Search for the cell housing the specified text and yield its (x, y) center coordinate. 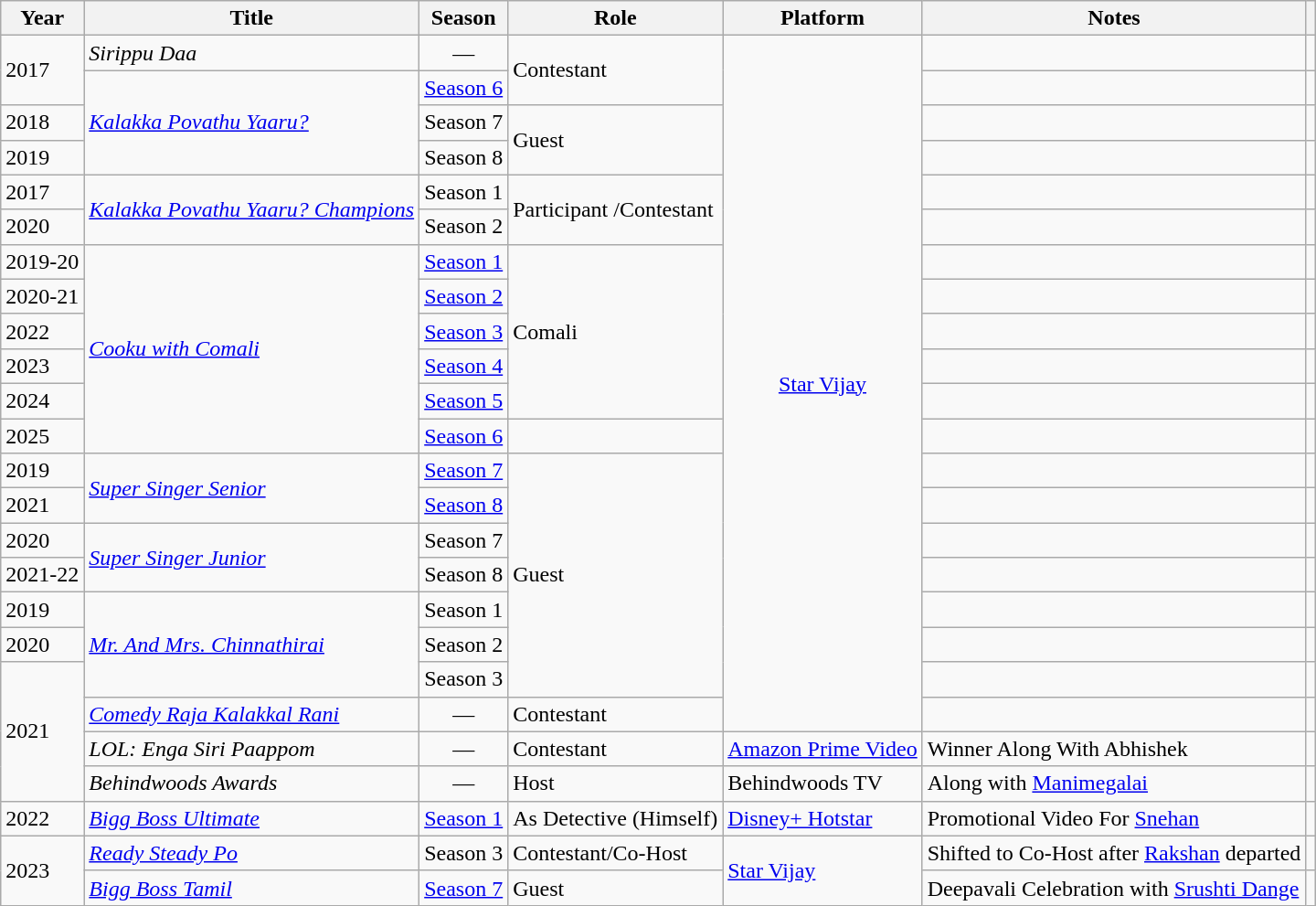
Disney+ Hotstar (822, 818)
Ready Steady Po (252, 853)
Year (42, 18)
Kalakka Povathu Yaaru? Champions (252, 209)
Mr. And Mrs. Chinnathirai (252, 645)
Host (616, 783)
Promotional Video For Snehan (1114, 818)
Deepavali Celebration with Srushti Dange (1114, 888)
Comali (616, 331)
Contestant/Co-Host (616, 853)
2025 (42, 436)
Along with Manimegalai (1114, 783)
2020-21 (42, 296)
Behindwoods Awards (252, 783)
Participant /Contestant (616, 209)
Kalakka Povathu Yaaru? (252, 123)
2021-22 (42, 575)
Comedy Raja Kalakkal Rani (252, 714)
Season (464, 18)
As Detective (Himself) (616, 818)
Shifted to Co-Host after Rakshan departed (1114, 853)
Bigg Boss Ultimate (252, 818)
Platform (822, 18)
2024 (42, 400)
Season 5 (464, 400)
Amazon Prime Video (822, 749)
Season 4 (464, 366)
Cooku with Comali (252, 348)
Super Singer Junior (252, 558)
Bigg Boss Tamil (252, 888)
2019-20 (42, 261)
2018 (42, 123)
Role (616, 18)
Behindwoods TV (822, 783)
Sirippu Daa (252, 53)
Super Singer Senior (252, 488)
Title (252, 18)
LOL: Enga Siri Paappom (252, 749)
Winner Along With Abhishek (1114, 749)
Notes (1114, 18)
